Find where the given text appears and provide that cell's center as [x, y] coordinate. 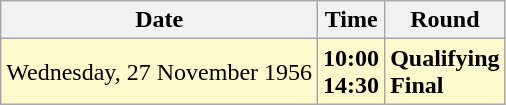
Wednesday, 27 November 1956 [160, 72]
10:0014:30 [352, 72]
QualifyingFinal [445, 72]
Date [160, 20]
Round [445, 20]
Time [352, 20]
